Return the (x, y) coordinate for the center point of the cell that contains the specified text.  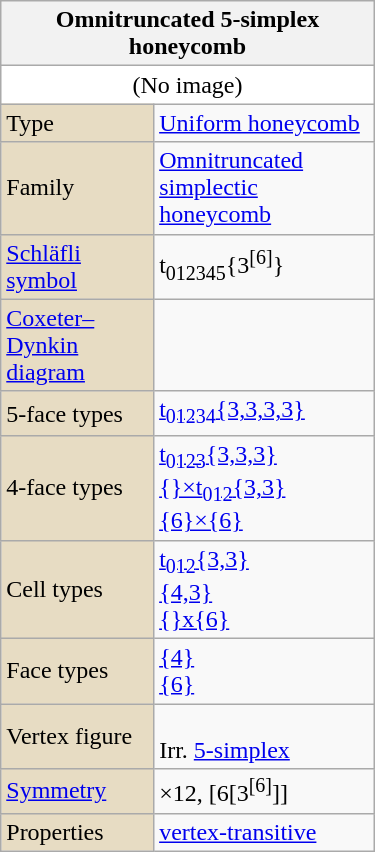
Coxeter–Dynkin diagram (78, 345)
Vertex figure (78, 736)
4-face types (78, 488)
t012{3,3}{4,3}{}x{6} (264, 589)
t012345{3[6]} (264, 266)
5-face types (78, 413)
{4}{6} (264, 670)
Omnitruncated 5-simplex honeycomb (188, 34)
Symmetry (78, 792)
Properties (78, 832)
Family (78, 188)
Irr. 5-simplex (264, 736)
Schläfli symbol (78, 266)
(No image) (188, 85)
Type (78, 123)
t01234{3,3,3,3} (264, 413)
t0123{3,3,3}{}×t012{3,3}{6}×{6} (264, 488)
Uniform honeycomb (264, 123)
vertex-transitive (264, 832)
Omnitruncated simplectic honeycomb (264, 188)
Cell types (78, 589)
Face types (78, 670)
×12, [6[3[6]]] (264, 792)
